Identify which cell holds the provided text, then report its [x, y] central coordinate. 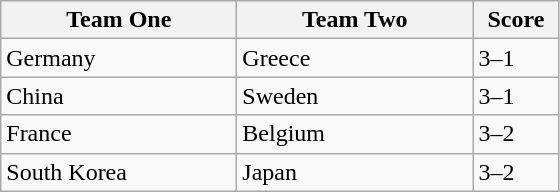
Belgium [355, 134]
Score [516, 20]
Germany [119, 58]
Sweden [355, 96]
Japan [355, 172]
Team Two [355, 20]
China [119, 96]
Greece [355, 58]
France [119, 134]
Team One [119, 20]
South Korea [119, 172]
